Output the (x, y) coordinate of the center of the cell containing the given text.  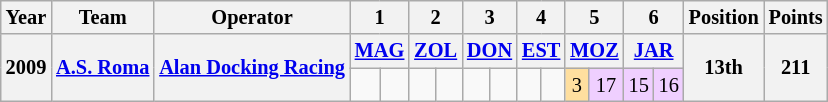
4 (541, 17)
211 (796, 68)
2009 (26, 68)
MAG (380, 51)
Position (724, 17)
16 (669, 85)
1 (380, 17)
6 (654, 17)
Points (796, 17)
5 (594, 17)
17 (606, 85)
JAR (654, 51)
13th (724, 68)
Operator (252, 17)
15 (639, 85)
Team (102, 17)
DON (490, 51)
MOZ (594, 51)
A.S. Roma (102, 68)
EST (541, 51)
ZOL (436, 51)
Alan Docking Racing (252, 68)
2 (436, 17)
Year (26, 17)
